Extract the [x, y] coordinate from the center of the cell holding the provided text.  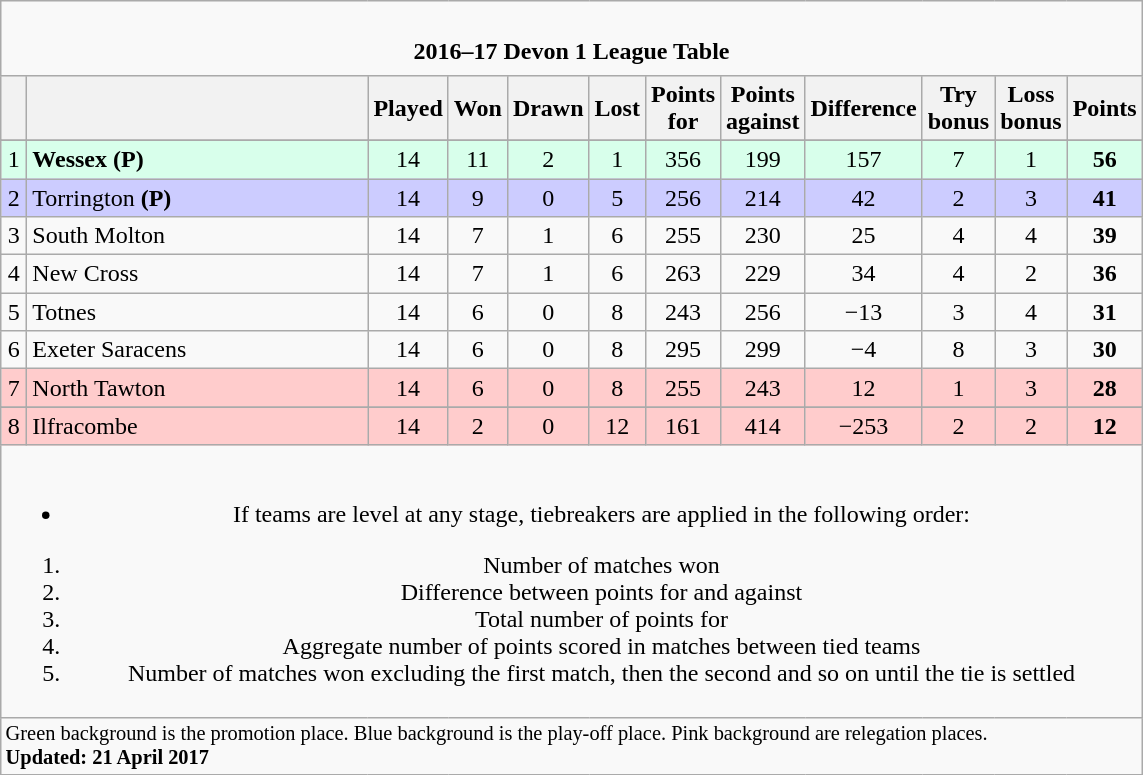
Played [408, 108]
414 [763, 426]
−13 [864, 312]
30 [1104, 350]
214 [763, 197]
Totnes [198, 312]
25 [864, 236]
−4 [864, 350]
Green background is the promotion place. Blue background is the play-off place. Pink background are relegation places.Updated: 21 April 2017 [572, 746]
Ilfracombe [198, 426]
34 [864, 274]
Points against [763, 108]
Exeter Saracens [198, 350]
Difference [864, 108]
Points for [682, 108]
New Cross [198, 274]
Points [1104, 108]
9 [478, 197]
South Molton [198, 236]
263 [682, 274]
39 [1104, 236]
28 [1104, 388]
31 [1104, 312]
199 [763, 159]
Wessex (P) [198, 159]
Lost [617, 108]
229 [763, 274]
41 [1104, 197]
295 [682, 350]
299 [763, 350]
157 [864, 159]
56 [1104, 159]
Torrington (P) [198, 197]
230 [763, 236]
Loss bonus [1031, 108]
42 [864, 197]
North Tawton [198, 388]
36 [1104, 274]
Won [478, 108]
356 [682, 159]
161 [682, 426]
−253 [864, 426]
Try bonus [958, 108]
11 [478, 159]
Drawn [548, 108]
